Scan for the cell matching the given text and deliver its [X, Y] coordinate at center. 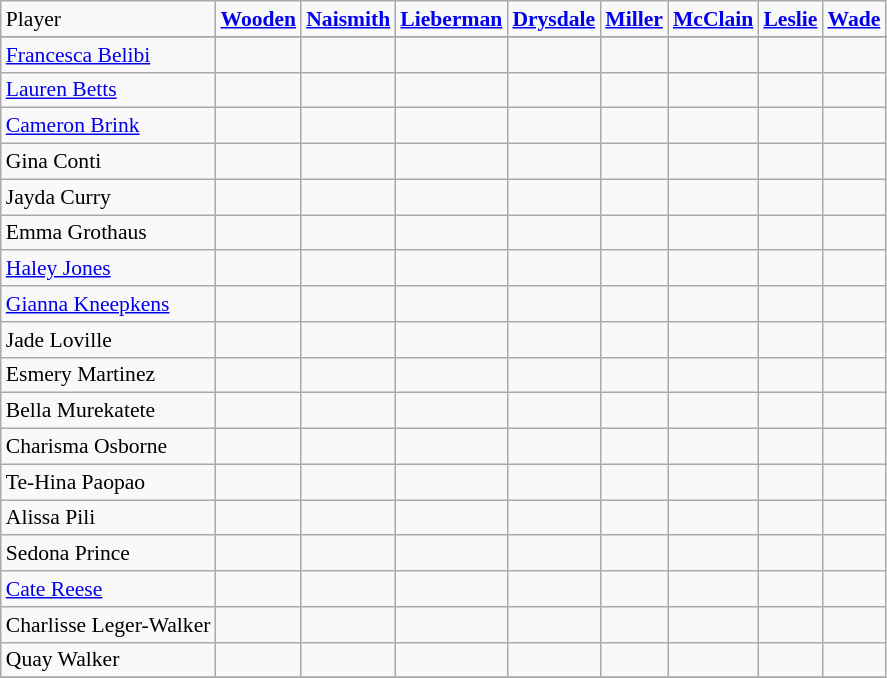
Te-Hina Paopao [108, 482]
Charisma Osborne [108, 447]
Bella Murekatete [108, 411]
Cate Reese [108, 589]
Jayda Curry [108, 197]
Drysdale [554, 19]
Player [108, 19]
Wooden [258, 19]
Quay Walker [108, 660]
Charlisse Leger-Walker [108, 625]
McClain [713, 19]
Sedona Prince [108, 554]
Leslie [790, 19]
Wade [854, 19]
Francesca Belibi [108, 55]
Haley Jones [108, 269]
Jade Loville [108, 340]
Miller [634, 19]
Lauren Betts [108, 90]
Gina Conti [108, 162]
Cameron Brink [108, 126]
Alissa Pili [108, 518]
Lieberman [451, 19]
Gianna Kneepkens [108, 304]
Emma Grothaus [108, 233]
Naismith [348, 19]
Esmery Martinez [108, 375]
